Identify which cell holds the provided text, then report its (X, Y) central coordinate. 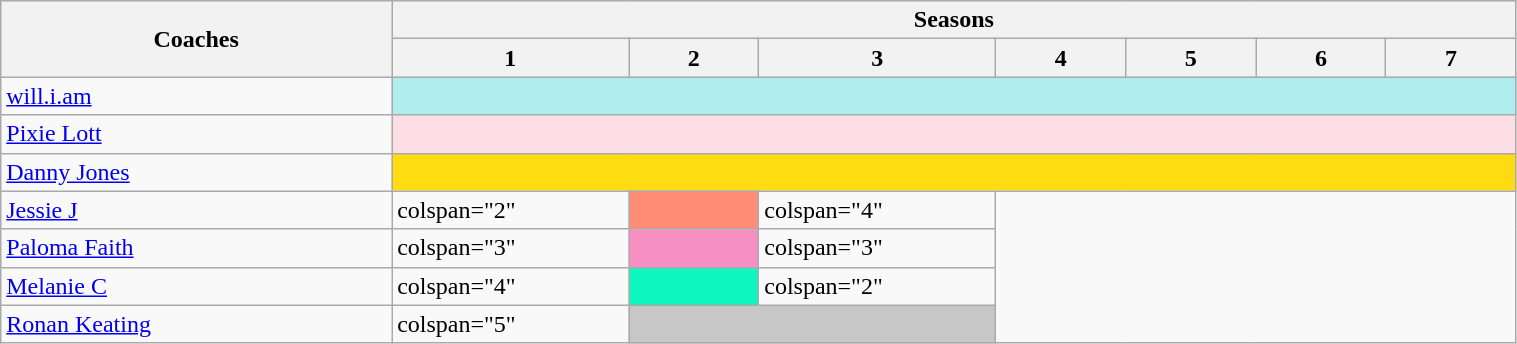
6 (1321, 58)
4 (1061, 58)
Jessie J (196, 210)
Danny Jones (196, 172)
Melanie C (196, 286)
Coaches (196, 39)
Paloma Faith (196, 248)
1 (510, 58)
Ronan Keating (196, 324)
5 (1191, 58)
3 (878, 58)
2 (694, 58)
7 (1451, 58)
Pixie Lott (196, 134)
colspan="5" (510, 324)
will.i.am (196, 96)
Seasons (954, 20)
